Return (x, y) of the center of cell containing provided text 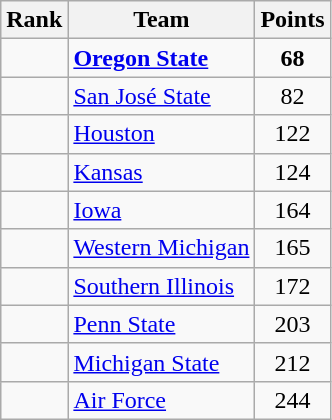
Air Force (162, 400)
172 (292, 286)
Western Michigan (162, 248)
Southern Illinois (162, 286)
244 (292, 400)
Rank (34, 20)
Points (292, 20)
124 (292, 172)
68 (292, 58)
Team (162, 20)
Kansas (162, 172)
82 (292, 96)
203 (292, 324)
212 (292, 362)
Oregon State (162, 58)
164 (292, 210)
Iowa (162, 210)
Michigan State (162, 362)
San José State (162, 96)
165 (292, 248)
Penn State (162, 324)
122 (292, 134)
Houston (162, 134)
